Search for the cell housing the specified text and yield its (x, y) center coordinate. 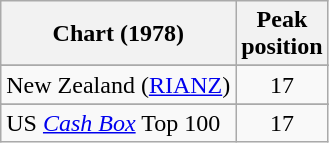
Peakposition (282, 34)
Chart (1978) (118, 34)
US Cash Box Top 100 (118, 123)
New Zealand (RIANZ) (118, 85)
